Search for the cell housing the specified text and yield its [x, y] center coordinate. 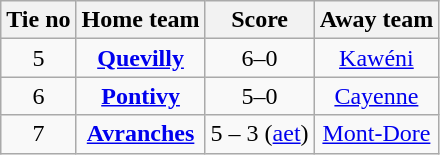
Cayenne [376, 96]
Quevilly [140, 58]
7 [38, 134]
Kawéni [376, 58]
Away team [376, 20]
Avranches [140, 134]
6–0 [260, 58]
Tie no [38, 20]
6 [38, 96]
5 [38, 58]
5 – 3 (aet) [260, 134]
Score [260, 20]
Mont-Dore [376, 134]
5–0 [260, 96]
Pontivy [140, 96]
Home team [140, 20]
